From the cell containing the given text, extract its center point as [x, y] coordinate. 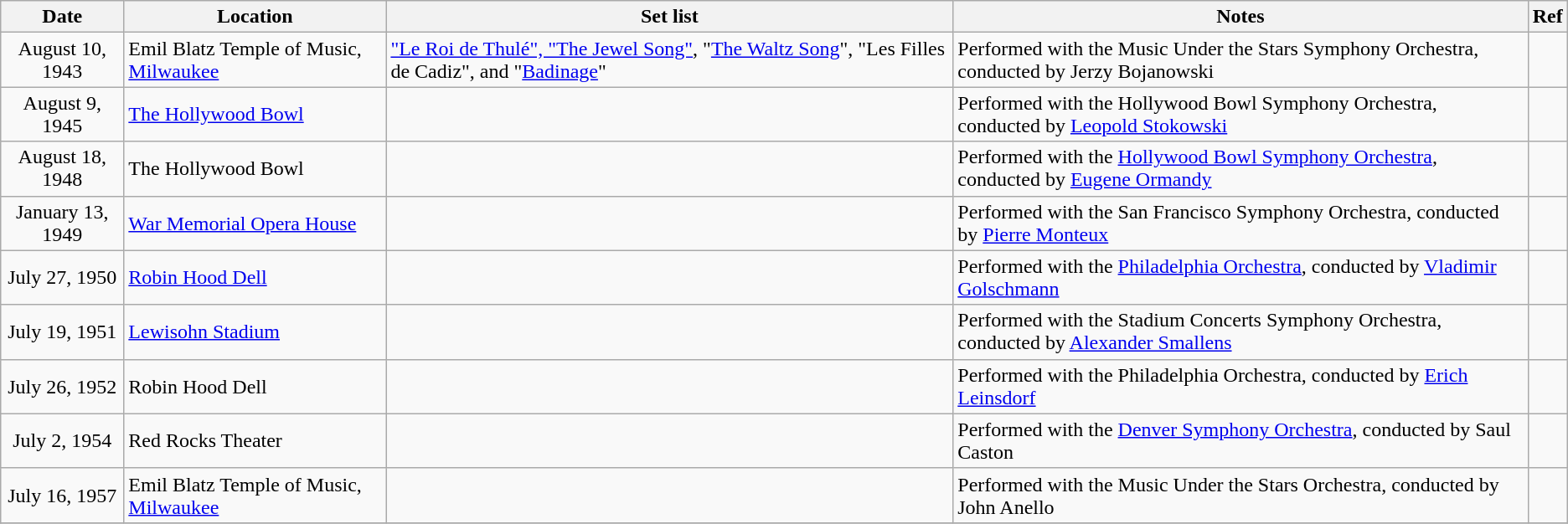
August 9, 1945 [62, 114]
Ref [1548, 17]
"Le Roi de Thulé", "The Jewel Song", "The Waltz Song", "Les Filles de Cadiz", and "Badinage" [670, 60]
Performed with the Denver Symphony Orchestra, conducted by Saul Caston [1240, 440]
August 18, 1948 [62, 169]
Performed with the Philadelphia Orchestra, conducted by Erich Leinsdorf [1240, 387]
August 10, 1943 [62, 60]
Red Rocks Theater [255, 440]
Performed with the Stadium Concerts Symphony Orchestra, conducted by Alexander Smallens [1240, 331]
July 26, 1952 [62, 387]
Notes [1240, 17]
Set list [670, 17]
Performed with the Music Under the Stars Orchestra, conducted by John Anello [1240, 496]
July 16, 1957 [62, 496]
Date [62, 17]
July 27, 1950 [62, 278]
Performed with the Hollywood Bowl Symphony Orchestra, conducted by Leopold Stokowski [1240, 114]
Performed with the Philadelphia Orchestra, conducted by Vladimir Golschmann [1240, 278]
Performed with the Music Under the Stars Symphony Orchestra, conducted by Jerzy Bojanowski [1240, 60]
Lewisohn Stadium [255, 331]
Location [255, 17]
July 2, 1954 [62, 440]
War Memorial Opera House [255, 223]
January 13, 1949 [62, 223]
Performed with the San Francisco Symphony Orchestra, conducted by Pierre Monteux [1240, 223]
July 19, 1951 [62, 331]
Performed with the Hollywood Bowl Symphony Orchestra, conducted by Eugene Ormandy [1240, 169]
